Locate the cell with the specified text and output its (x, y) center coordinate. 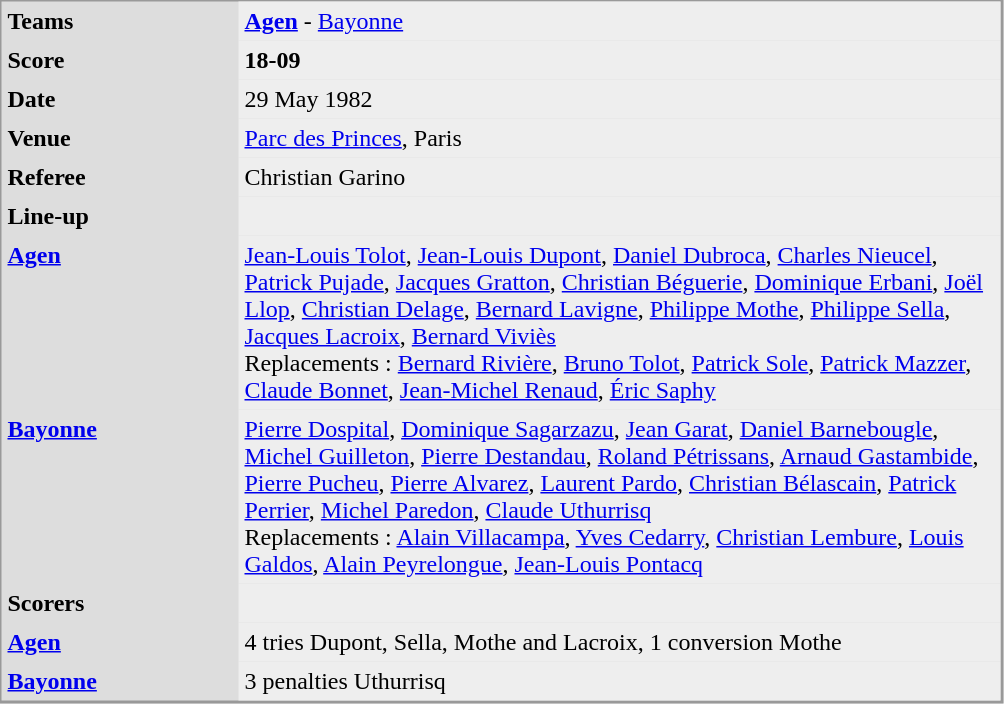
Score (120, 60)
18-09 (619, 60)
Venue (120, 138)
Christian Garino (619, 178)
Referee (120, 178)
Scorers (120, 604)
Date (120, 100)
Agen - Bayonne (619, 22)
Teams (120, 22)
3 penalties Uthurrisq (619, 682)
Parc des Princes, Paris (619, 138)
4 tries Dupont, Sella, Mothe and Lacroix, 1 conversion Mothe (619, 642)
Line-up (120, 216)
29 May 1982 (619, 100)
